For the text-containing cell, return its midpoint in [X, Y] coordinate format. 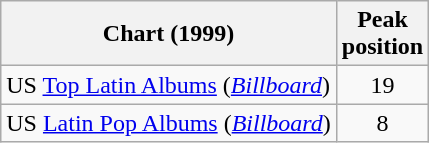
US Latin Pop Albums (Billboard) [169, 123]
US Top Latin Albums (Billboard) [169, 85]
19 [382, 85]
8 [382, 123]
Peakposition [382, 34]
Chart (1999) [169, 34]
